Return [X, Y] of the center of cell containing provided text 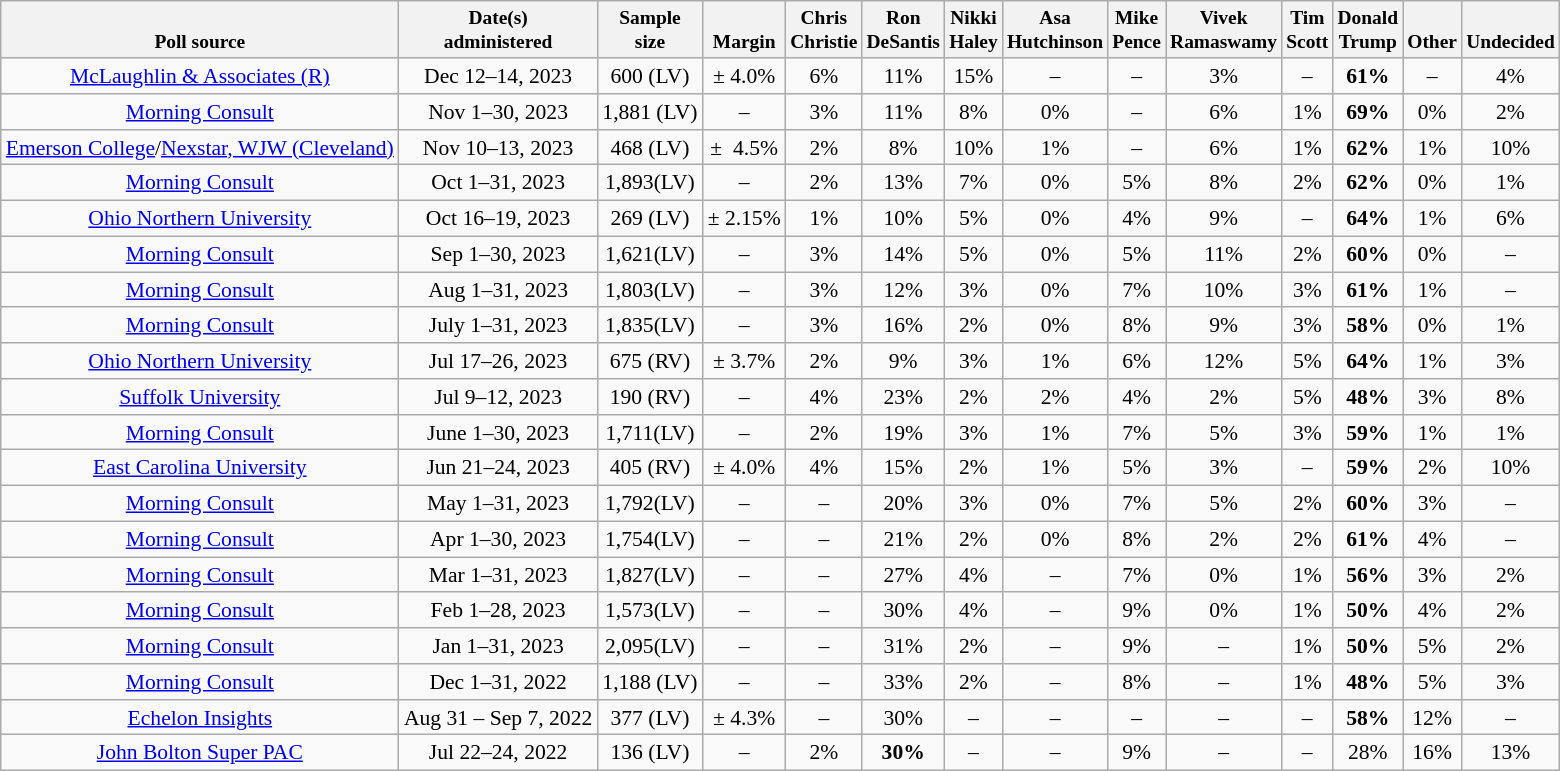
Dec 1–31, 2022 [498, 682]
MikePence [1137, 30]
56% [1368, 575]
1,881 (LV) [650, 112]
Jul 22–24, 2022 [498, 753]
27% [904, 575]
East Carolina University [200, 468]
600 (LV) [650, 76]
NikkiHaley [974, 30]
Sep 1–30, 2023 [498, 254]
May 1–31, 2023 [498, 504]
Jan 1–31, 2023 [498, 646]
675 (RV) [650, 361]
Date(s)administered [498, 30]
190 (RV) [650, 397]
Aug 31 – Sep 7, 2022 [498, 718]
69% [1368, 112]
Nov 1–30, 2023 [498, 112]
Jun 21–24, 2023 [498, 468]
Poll source [200, 30]
405 (RV) [650, 468]
Echelon Insights [200, 718]
1,803(LV) [650, 290]
1,711(LV) [650, 433]
± 4.5% [744, 148]
31% [904, 646]
Nov 10–13, 2023 [498, 148]
RonDeSantis [904, 30]
Margin [744, 30]
Emerson College/Nexstar, WJW (Cleveland) [200, 148]
McLaughlin & Associates (R) [200, 76]
± 4.3% [744, 718]
TimScott [1308, 30]
Jul 9–12, 2023 [498, 397]
136 (LV) [650, 753]
Jul 17–26, 2023 [498, 361]
John Bolton Super PAC [200, 753]
28% [1368, 753]
269 (LV) [650, 219]
Undecided [1511, 30]
Aug 1–31, 2023 [498, 290]
1,835(LV) [650, 326]
Feb 1–28, 2023 [498, 611]
1,573(LV) [650, 611]
Suffolk University [200, 397]
1,792(LV) [650, 504]
468 (LV) [650, 148]
ChrisChristie [824, 30]
Samplesize [650, 30]
July 1–31, 2023 [498, 326]
1,827(LV) [650, 575]
33% [904, 682]
VivekRamaswamy [1224, 30]
Other [1432, 30]
Mar 1–31, 2023 [498, 575]
19% [904, 433]
± 2.15% [744, 219]
AsaHutchinson [1054, 30]
Oct 1–31, 2023 [498, 183]
Dec 12–14, 2023 [498, 76]
2,095(LV) [650, 646]
Oct 16–19, 2023 [498, 219]
DonaldTrump [1368, 30]
1,754(LV) [650, 540]
14% [904, 254]
377 (LV) [650, 718]
20% [904, 504]
1,188 (LV) [650, 682]
Apr 1–30, 2023 [498, 540]
21% [904, 540]
1,621(LV) [650, 254]
June 1–30, 2023 [498, 433]
± 3.7% [744, 361]
23% [904, 397]
1,893(LV) [650, 183]
